Find where the given text appears and provide that cell's center as [X, Y] coordinate. 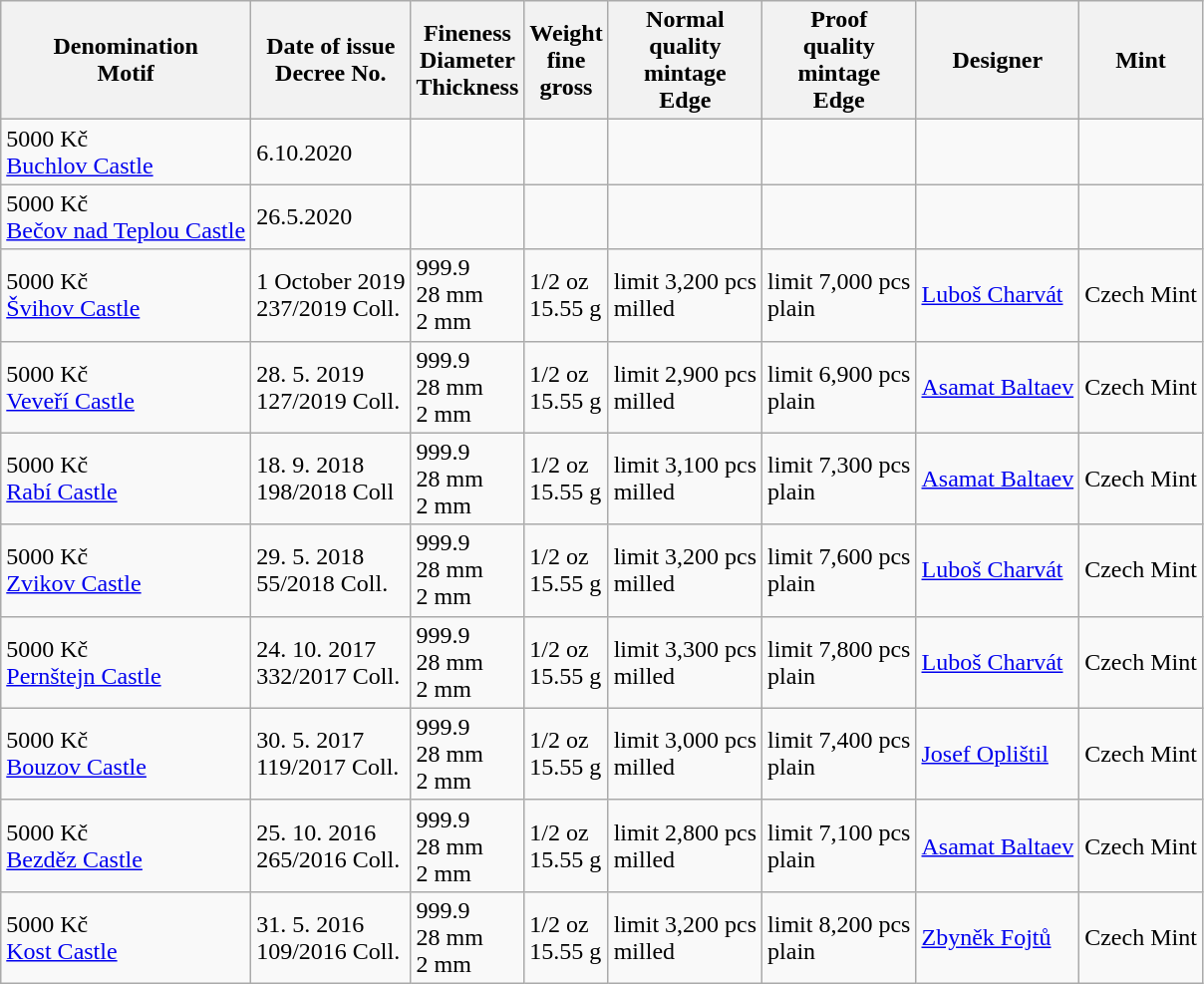
Mint [1141, 60]
18. 9. 2018198/2018 Coll [331, 479]
NormalqualitymintageEdge [685, 60]
5000 KčŠvihov Castle [126, 295]
5000 KčBouzov Castle [126, 754]
5000 KčRabí Castle [126, 479]
limit 8,200 pcsplain [839, 937]
limit 7,300 pcsplain [839, 479]
limit 7,100 pcsplain [839, 845]
Weightfinegross [566, 60]
24. 10. 2017332/2017 Coll. [331, 662]
5000 KčZvikov Castle [126, 570]
6.10.2020 [331, 152]
ProofqualitymintageEdge [839, 60]
limit 3,100 pcsmilled [685, 479]
limit 7,000 pcsplain [839, 295]
31. 5. 2016109/2016 Coll. [331, 937]
25. 10. 2016265/2016 Coll. [331, 845]
limit 3,300 pcsmilled [685, 662]
5000 KčVeveří Castle [126, 387]
26.5.2020 [331, 217]
limit 7,400 pcsplain [839, 754]
limit 2,800 pcsmilled [685, 845]
Zbyněk Fojtů [998, 937]
5000 KčBuchlov Castle [126, 152]
29. 5. 201855/2018 Coll. [331, 570]
FinenessDiameterThickness [467, 60]
limit 7,600 pcsplain [839, 570]
5000 KčKost Castle [126, 937]
30. 5. 2017119/2017 Coll. [331, 754]
Date of issueDecree No. [331, 60]
limit 6,900 pcsplain [839, 387]
limit 3,000 pcsmilled [685, 754]
limit 2,900 pcsmilled [685, 387]
Designer [998, 60]
5000 KčPernštejn Castle [126, 662]
1 October 2019237/2019 Coll. [331, 295]
5000 KčBezděz Castle [126, 845]
5000 KčBečov nad Teplou Castle [126, 217]
DenominationMotif [126, 60]
28. 5. 2019127/2019 Coll. [331, 387]
limit 7,800 pcsplain [839, 662]
Josef Oplištil [998, 754]
